For the text-containing cell, return its midpoint in [x, y] coordinate format. 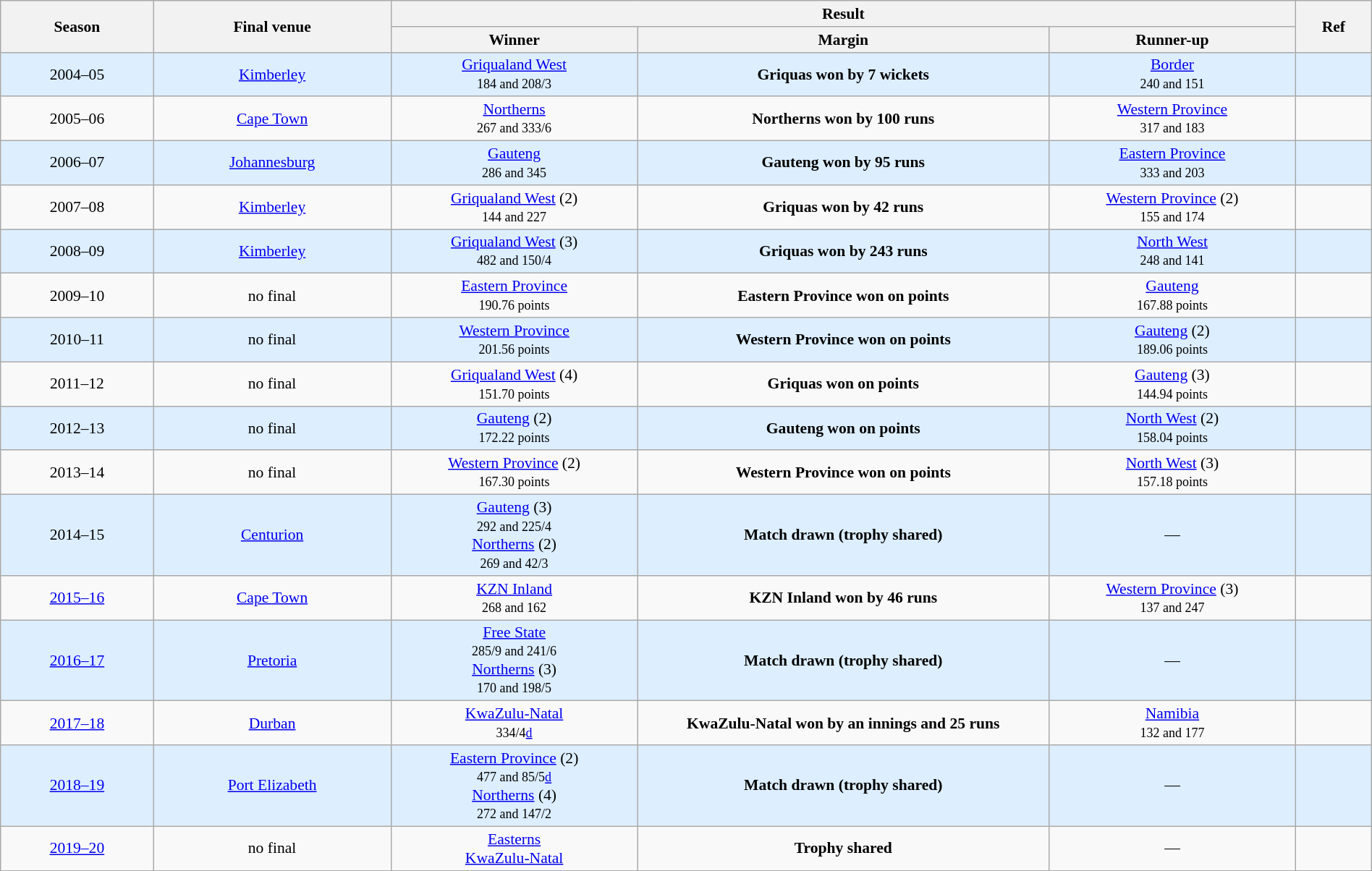
Western Province (2)155 and 174 [1172, 207]
2013–14 [77, 473]
Gauteng286 and 345 [514, 163]
North West (2)158.04 points [1172, 428]
Gauteng (2)172.22 points [514, 428]
2019–20 [77, 848]
2008–09 [77, 252]
Free State285/9 and 241/6Northerns (3)170 and 198/5 [514, 660]
2005–06 [77, 119]
Result [843, 14]
2004–05 [77, 74]
Season [77, 26]
2007–08 [77, 207]
Border240 and 151 [1172, 74]
Northerns267 and 333/6 [514, 119]
EasternsKwaZulu-Natal [514, 848]
Eastern Province333 and 203 [1172, 163]
Gauteng (2)189.06 points [1172, 340]
2010–11 [77, 340]
Griqualand West (3)482 and 150/4 [514, 252]
2018–19 [77, 786]
North West248 and 141 [1172, 252]
2016–17 [77, 660]
KZN Inland won by 46 runs [843, 598]
Western Province (3)137 and 247 [1172, 598]
2011–12 [77, 383]
North West (3)157.18 points [1172, 473]
Griqualand West (2)144 and 227 [514, 207]
Gauteng (3)144.94 points [1172, 383]
Final venue [272, 26]
Runner-up [1172, 40]
Margin [843, 40]
Griqualand West (4)151.70 points [514, 383]
Gauteng won by 95 runs [843, 163]
Namibia132 and 177 [1172, 723]
2006–07 [77, 163]
Pretoria [272, 660]
KwaZulu-Natal won by an innings and 25 runs [843, 723]
Gauteng167.88 points [1172, 295]
KZN Inland268 and 162 [514, 598]
Centurion [272, 535]
Western Province (2)167.30 points [514, 473]
Griquas won by 42 runs [843, 207]
Griqualand West184 and 208/3 [514, 74]
2014–15 [77, 535]
Winner [514, 40]
2017–18 [77, 723]
Western Province201.56 points [514, 340]
Northerns won by 100 runs [843, 119]
Griquas won by 243 runs [843, 252]
KwaZulu-Natal334/4d [514, 723]
Eastern Province (2)477 and 85/5dNortherns (4)272 and 147/2 [514, 786]
Western Province317 and 183 [1172, 119]
2009–10 [77, 295]
2012–13 [77, 428]
Griquas won on points [843, 383]
Eastern Province190.76 points [514, 295]
Durban [272, 723]
Port Elizabeth [272, 786]
Gauteng won on points [843, 428]
Gauteng (3)292 and 225/4Northerns (2)269 and 42/3 [514, 535]
Johannesburg [272, 163]
Eastern Province won on points [843, 295]
Griquas won by 7 wickets [843, 74]
Ref [1333, 26]
2015–16 [77, 598]
Trophy shared [843, 848]
